Return the (x, y) coordinate for the center point of the cell that contains the specified text.  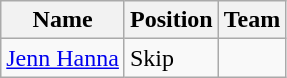
Jenn Hanna (63, 58)
Skip (171, 58)
Team (252, 20)
Position (171, 20)
Name (63, 20)
